Locate the cell with the specified text and output its [x, y] center coordinate. 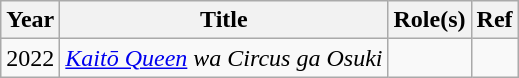
Ref [494, 20]
Year [30, 20]
Title [224, 20]
Kaitō Queen wa Circus ga Osuki [224, 58]
Role(s) [430, 20]
2022 [30, 58]
